Return [X, Y] of the center of cell containing provided text 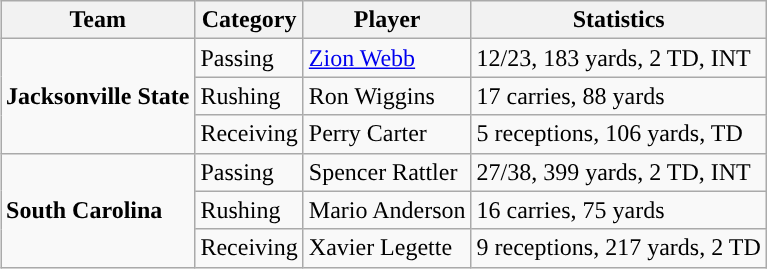
South Carolina [98, 210]
Ron Wiggins [387, 96]
Team [98, 20]
Player [387, 20]
5 receptions, 106 yards, TD [618, 134]
Xavier Legette [387, 248]
Perry Carter [387, 134]
9 receptions, 217 yards, 2 TD [618, 248]
Spencer Rattler [387, 172]
17 carries, 88 yards [618, 96]
Zion Webb [387, 58]
Statistics [618, 20]
16 carries, 75 yards [618, 210]
Jacksonville State [98, 96]
Category [249, 20]
27/38, 399 yards, 2 TD, INT [618, 172]
12/23, 183 yards, 2 TD, INT [618, 58]
Mario Anderson [387, 210]
